Detect which cell encompasses the target text, then output its [X, Y] center coordinate. 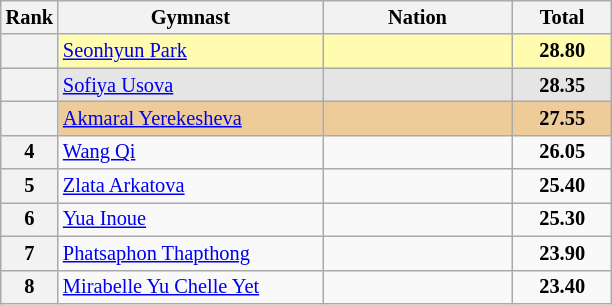
Zlata Arkatova [190, 186]
Mirabelle Yu Chelle Yet [190, 287]
Total [562, 17]
Sofiya Usova [190, 85]
Seonhyun Park [190, 51]
25.40 [562, 186]
Phatsaphon Thapthong [190, 253]
28.35 [562, 85]
4 [30, 152]
8 [30, 287]
6 [30, 219]
Wang Qi [190, 152]
Nation [418, 17]
Gymnast [190, 17]
Rank [30, 17]
23.90 [562, 253]
23.40 [562, 287]
5 [30, 186]
7 [30, 253]
Akmaral Yerekesheva [190, 118]
25.30 [562, 219]
27.55 [562, 118]
Yua Inoue [190, 219]
28.80 [562, 51]
26.05 [562, 152]
